Locate the cell with the specified text and output its (x, y) center coordinate. 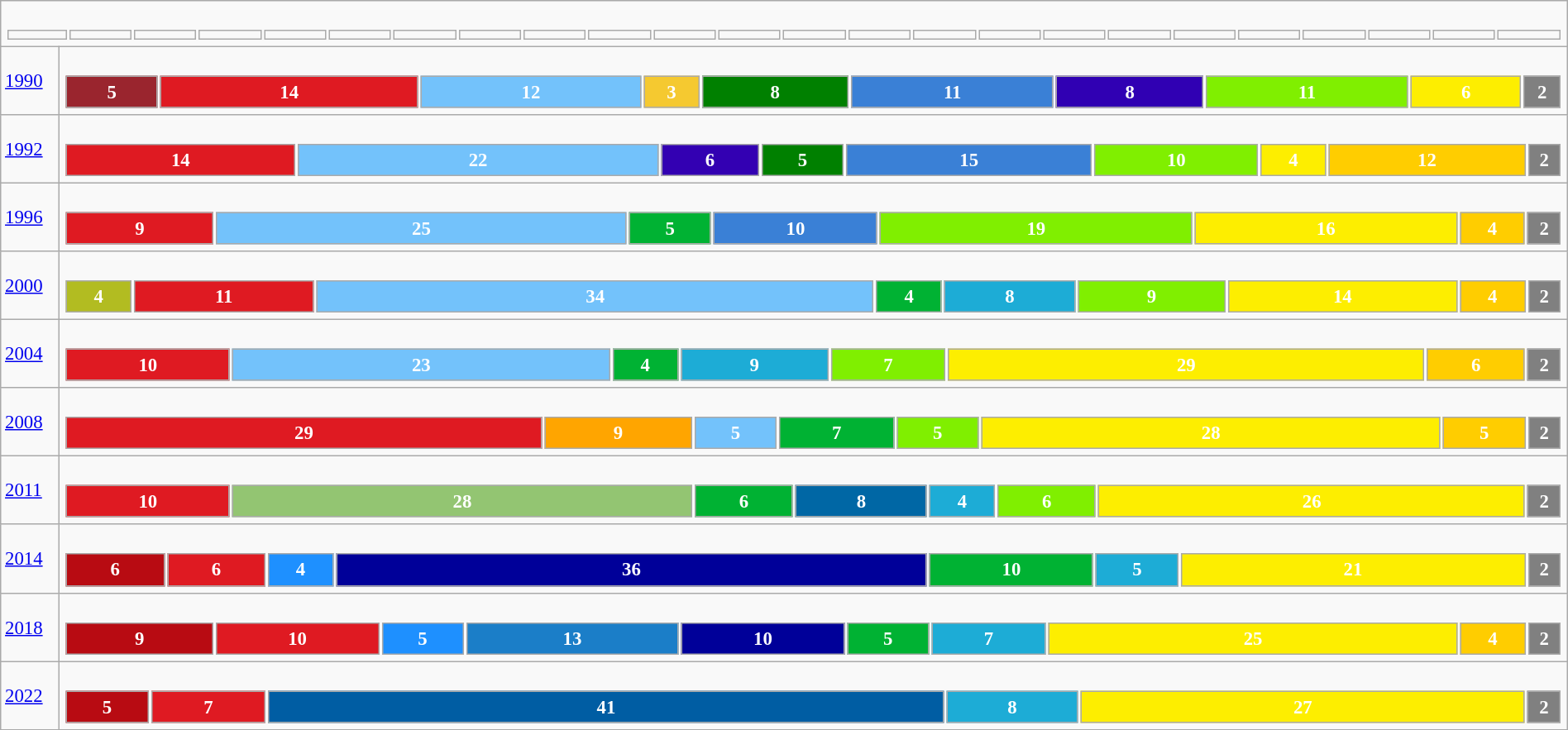
10 28 6 8 4 6 26 2 (813, 491)
22 (478, 160)
2011 (30, 491)
19 (1035, 228)
15 (969, 160)
34 (595, 296)
5 7 41 8 27 2 (813, 696)
29 9 5 7 5 28 5 2 (813, 422)
2004 (30, 354)
14 22 6 5 15 10 4 12 2 (813, 149)
1992 (30, 149)
27 (1303, 706)
10 23 4 9 7 29 6 2 (813, 354)
1996 (30, 217)
9 10 5 13 10 5 7 25 4 2 (813, 627)
2008 (30, 422)
16 (1326, 228)
23 (422, 365)
6 6 4 36 10 5 21 2 (813, 559)
21 (1353, 570)
41 (607, 706)
3 (672, 91)
2000 (30, 286)
26 (1312, 501)
4 11 34 4 8 9 14 4 2 (813, 286)
1990 (30, 81)
9 25 5 10 19 16 4 2 (813, 217)
13 (572, 638)
5 14 12 3 8 11 8 11 6 2 (813, 81)
2014 (30, 559)
36 (632, 570)
2022 (30, 696)
2018 (30, 627)
